For the text-containing cell, return its midpoint in [x, y] coordinate format. 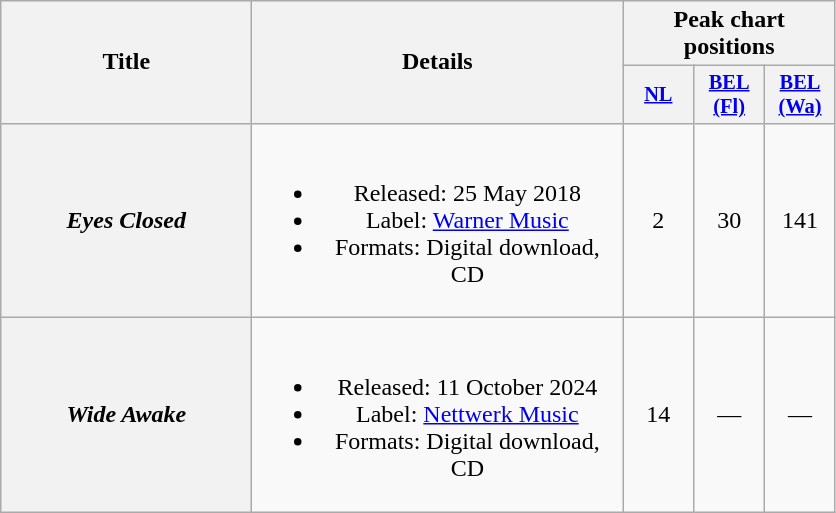
Peak chart positions [730, 34]
2 [658, 220]
Eyes Closed [126, 220]
BEL(Wa) [800, 95]
Released: 11 October 2024Label: Nettwerk MusicFormats: Digital download, CD [438, 415]
Wide Awake [126, 415]
BEL(Fl) [730, 95]
Details [438, 62]
Released: 25 May 2018Label: Warner MusicFormats: Digital download, CD [438, 220]
141 [800, 220]
NL [658, 95]
30 [730, 220]
Title [126, 62]
14 [658, 415]
